Search for the cell housing the specified text and yield its (x, y) center coordinate. 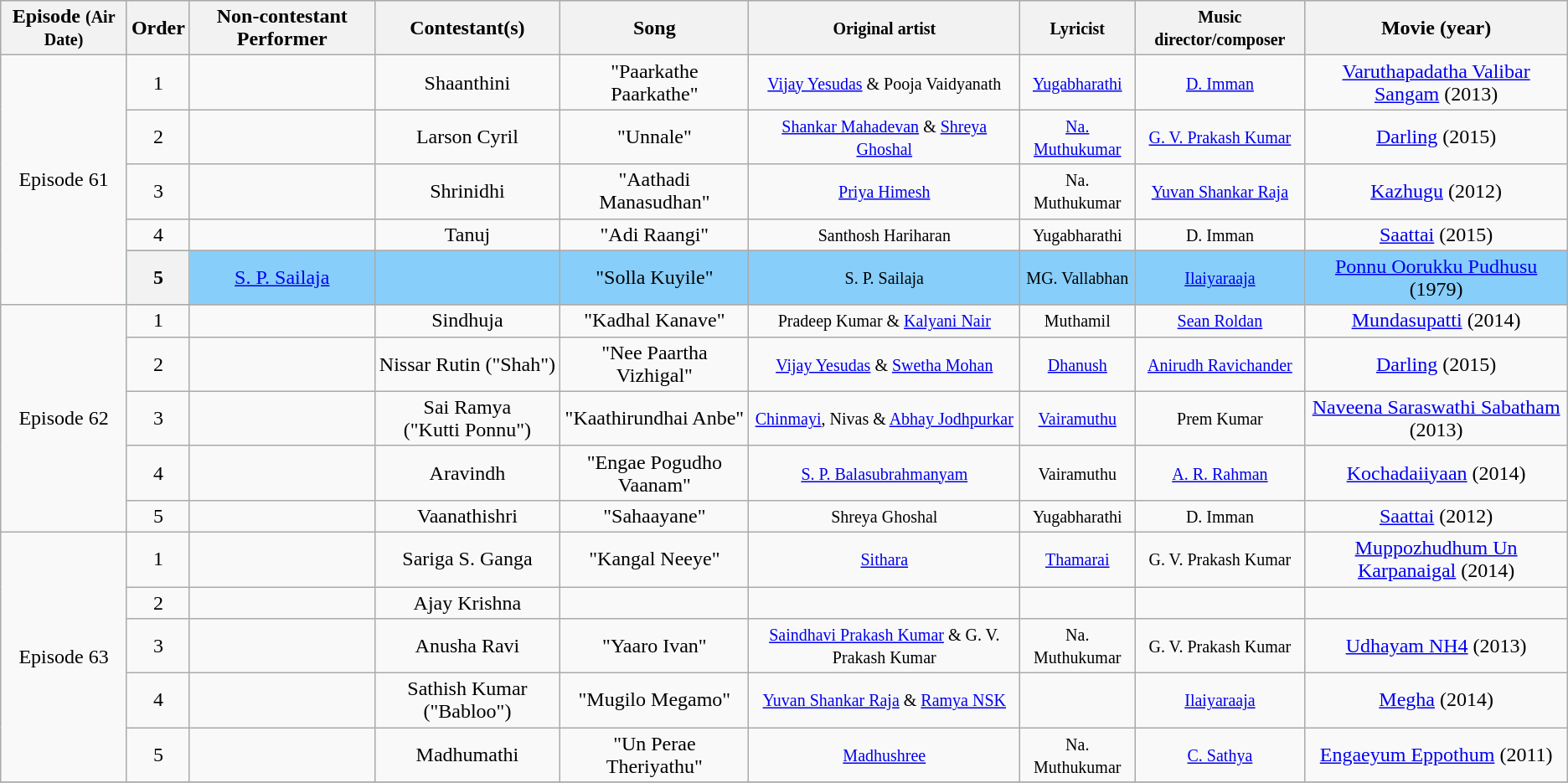
Shreya Ghoshal (885, 516)
Episode 61 (64, 180)
Kochadaiiyaan (2014) (1436, 472)
Santhosh Hariharan (885, 234)
Priya Himesh (885, 191)
Sariga S. Ganga (467, 559)
Chinmayi, Nivas & Abhay Jodhpurkar (885, 419)
Varuthapadatha Valibar Sangam (2013) (1436, 82)
C. Sathya (1220, 755)
"Kangal Neeye" (655, 559)
Episode (Air Date) (64, 28)
"Aathadi Manasudhan" (655, 191)
Saattai (2015) (1436, 234)
Madhumathi (467, 755)
Original artist (885, 28)
Ponnu Oorukku Pudhusu (1979) (1436, 278)
"Solla Kuyile" (655, 278)
Megha (2014) (1436, 700)
"Paarkathe Paarkathe" (655, 82)
Aravindh (467, 472)
Shankar Mahadevan & Shreya Ghoshal (885, 137)
Vijay Yesudas & Pooja Vaidyanath (885, 82)
Thamarai (1077, 559)
Non-contestant Performer (281, 28)
Yuvan Shankar Raja & Ramya NSK (885, 700)
"Un Perae Theriyathu" (655, 755)
"Adi Raangi" (655, 234)
Larson Cyril (467, 137)
"Engae Pogudho Vaanam" (655, 472)
"Mugilo Megamo" (655, 700)
Yuvan Shankar Raja (1220, 191)
Muppozhudhum Un Karpanaigal (2014) (1436, 559)
Episode 63 (64, 657)
Prem Kumar (1220, 419)
Tanuj (467, 234)
Sindhuja (467, 321)
Sathish Kumar ("Babloo") (467, 700)
"Nee Paartha Vizhigal" (655, 363)
"Kadhal Kanave" (655, 321)
Episode 62 (64, 419)
"Sahaayane" (655, 516)
Music director/composer (1220, 28)
"Unnale" (655, 137)
Nissar Rutin ("Shah") (467, 363)
"Yaaro Ivan" (655, 646)
Vijay Yesudas & Swetha Mohan (885, 363)
Lyricist (1077, 28)
Vaanathishri (467, 516)
A. R. Rahman (1220, 472)
Sithara (885, 559)
Ajay Krishna (467, 602)
Shrinidhi (467, 191)
Shaanthini (467, 82)
Anirudh Ravichander (1220, 363)
Pradeep Kumar & Kalyani Nair (885, 321)
Sai Ramya ("Kutti Ponnu") (467, 419)
Udhayam NH4 (2013) (1436, 646)
Dhanush (1077, 363)
MG. Vallabhan (1077, 278)
Movie (year) (1436, 28)
Order (157, 28)
Saindhavi Prakash Kumar & G. V. Prakash Kumar (885, 646)
Mundasupatti (2014) (1436, 321)
Naveena Saraswathi Sabatham (2013) (1436, 419)
Sean Roldan (1220, 321)
Kazhugu (2012) (1436, 191)
Anusha Ravi (467, 646)
"Kaathirundhai Anbe" (655, 419)
Saattai (2012) (1436, 516)
Contestant(s) (467, 28)
Song (655, 28)
Muthamil (1077, 321)
S. P. Balasubrahmanyam (885, 472)
Engaeyum Eppothum (2011) (1436, 755)
Madhushree (885, 755)
